Locate the cell with the specified text and output its [X, Y] center coordinate. 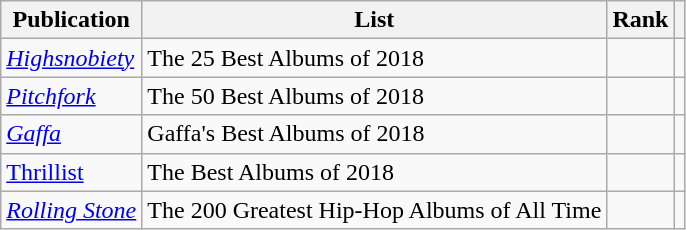
The 200 Greatest Hip-Hop Albums of All Time [374, 210]
The 25 Best Albums of 2018 [374, 58]
Rolling Stone [72, 210]
Gaffa [72, 134]
Thrillist [72, 172]
Pitchfork [72, 96]
Highsnobiety [72, 58]
The 50 Best Albums of 2018 [374, 96]
List [374, 20]
The Best Albums of 2018 [374, 172]
Rank [640, 20]
Gaffa's Best Albums of 2018 [374, 134]
Publication [72, 20]
